Detect which cell encompasses the target text, then output its [x, y] center coordinate. 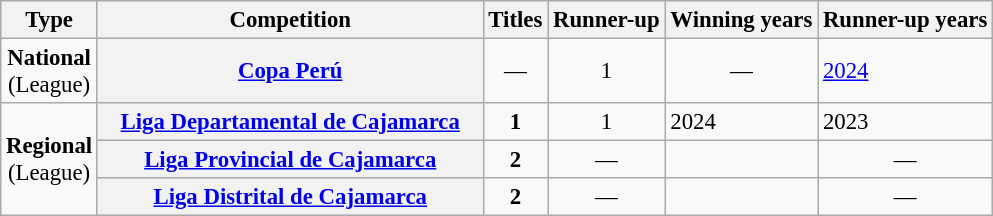
Copa Perú [290, 72]
Competition [290, 20]
Regional(League) [50, 160]
Liga Provincial de Cajamarca [290, 160]
Type [50, 20]
Winning years [742, 20]
Titles [516, 20]
Liga Distrital de Cajamarca [290, 197]
Runner-up years [906, 20]
2023 [906, 122]
National(League) [50, 72]
Runner-up [606, 20]
Liga Departamental de Cajamarca [290, 122]
